Identify which cell holds the provided text, then report its (X, Y) central coordinate. 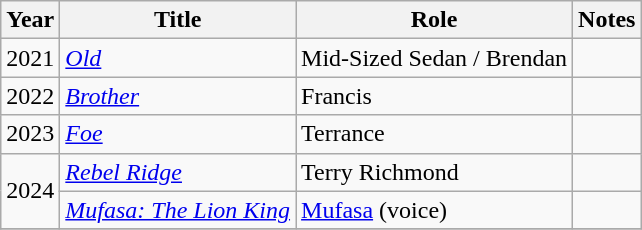
Mufasa (voice) (434, 210)
Old (178, 58)
2021 (30, 58)
Brother (178, 96)
Year (30, 20)
Terry Richmond (434, 172)
Title (178, 20)
2023 (30, 134)
Notes (607, 20)
Francis (434, 96)
Role (434, 20)
2024 (30, 191)
2022 (30, 96)
Rebel Ridge (178, 172)
Mufasa: The Lion King (178, 210)
Mid-Sized Sedan / Brendan (434, 58)
Foe (178, 134)
Terrance (434, 134)
